Identify which cell holds the provided text, then report its (X, Y) central coordinate. 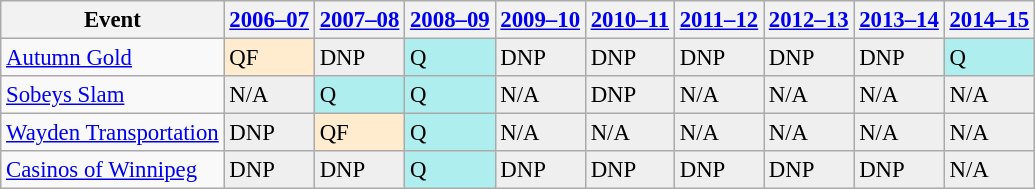
Casinos of Winnipeg (112, 170)
2007–08 (359, 20)
2009–10 (540, 20)
2013–14 (899, 20)
2010–11 (630, 20)
2006–07 (269, 20)
Sobeys Slam (112, 95)
2011–12 (718, 20)
2008–09 (450, 20)
2014–15 (989, 20)
2012–13 (809, 20)
Autumn Gold (112, 58)
Wayden Transportation (112, 133)
Event (112, 20)
